For the text-containing cell, return its midpoint in [x, y] coordinate format. 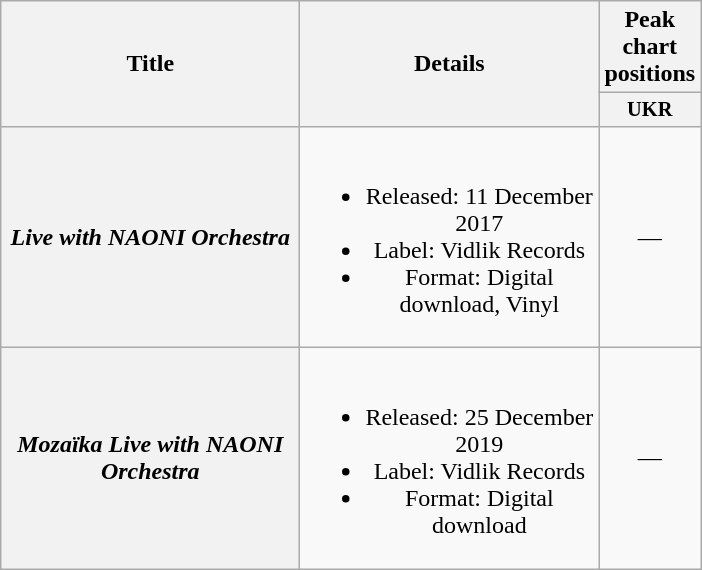
Title [150, 64]
Mozaїka Live with NAONI Orchestra [150, 458]
Released: 25 December 2019Label: Vidlik RecordsFormat: Digital download [450, 458]
Released: 11 December 2017Label: Vidlik RecordsFormat: Digital download, Vinyl [450, 236]
Live with NAONI Orchestra [150, 236]
Peak chart positions [650, 47]
Details [450, 64]
UKR [650, 110]
